Pinpoint the cell where the given text exists, returning its [X, Y] midpoint coordinate. 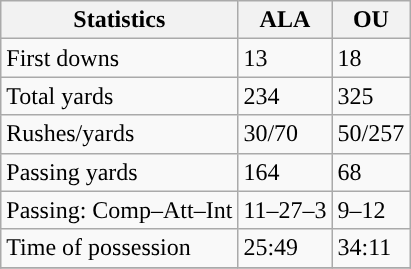
Passing: Comp–Att–Int [120, 210]
Passing yards [120, 172]
13 [285, 58]
325 [371, 96]
Statistics [120, 20]
234 [285, 96]
Total yards [120, 96]
First downs [120, 58]
30/70 [285, 134]
68 [371, 172]
ALA [285, 20]
Rushes/yards [120, 134]
Time of possession [120, 248]
25:49 [285, 248]
50/257 [371, 134]
164 [285, 172]
11–27–3 [285, 210]
18 [371, 58]
OU [371, 20]
9–12 [371, 210]
34:11 [371, 248]
